Search for the cell housing the specified text and yield its [X, Y] center coordinate. 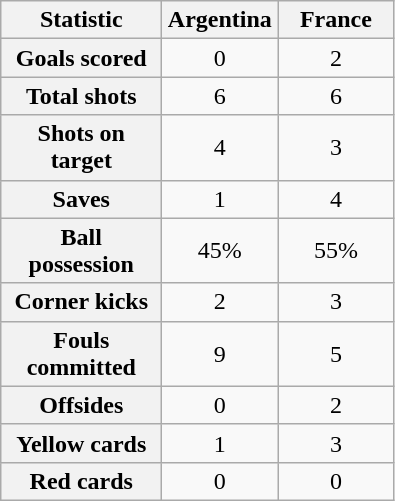
Saves [82, 199]
45% [220, 250]
Statistic [82, 20]
Corner kicks [82, 302]
France [336, 20]
Offsides [82, 405]
Fouls committed [82, 354]
Yellow cards [82, 443]
Argentina [220, 20]
Total shots [82, 96]
Shots on target [82, 148]
Red cards [82, 481]
Goals scored [82, 58]
9 [220, 354]
55% [336, 250]
5 [336, 354]
Ball possession [82, 250]
